Provide the (X, Y) coordinate of the cell's center where the given text is located.  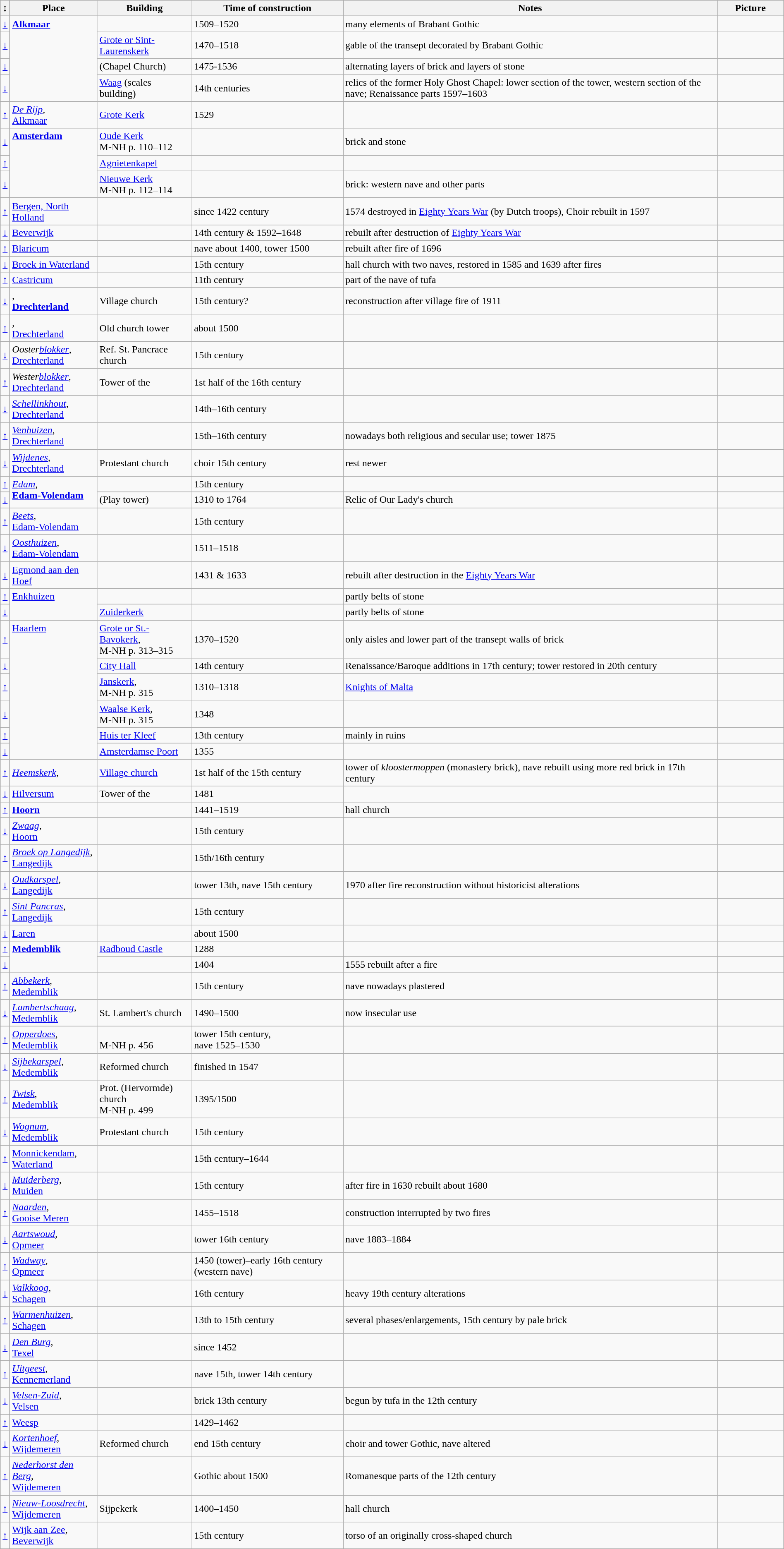
brick and stone (530, 141)
1574 destroyed in Eighty Years War (by Dutch troops), Choir rebuilt in 1597 (530, 211)
begun by tufa in the 12th century (530, 1401)
Uitgeest,Kennemerland (54, 1374)
Amsterdam (54, 163)
since 1422 century (268, 211)
tower 15th century,nave 1525–1530 (268, 1040)
hall church with two naves, restored in 1585 and 1639 after fires (530, 264)
Janskerk,M-NH p. 315 (145, 688)
reconstruction after village fire of 1911 (530, 301)
15th century? (268, 301)
Wijk aan Zee,Beverwijk (54, 1536)
tower 13th, nave 15th century (268, 885)
choir and tower Gothic, nave altered (530, 1444)
Grote Kerk (145, 115)
Oudkarspel,Langedijk (54, 885)
Lambertschaag,Medemblik (54, 1013)
Warmenhuizen,Schagen (54, 1320)
1475-1536 (268, 67)
Schellinkhout,Drechterland (54, 409)
Beverwijk (54, 233)
gable of the transept decorated by Brabant Gothic (530, 46)
alternating layers of brick and layers of stone (530, 67)
heavy 19th century alterations (530, 1293)
Broek op Langedijk,Langedijk (54, 858)
Romanesque parts of the 12th century (530, 1476)
↕ (5, 8)
Ref. St. Pancrace church (145, 355)
1511–1518 (268, 548)
(Play tower) (145, 500)
Castricum (54, 280)
finished in 1547 (268, 1067)
brick 13th century (268, 1401)
13th to 15th century (268, 1320)
Huis ter Kleef (145, 736)
Haarlem (54, 689)
City Hall (145, 666)
1481 (268, 794)
Bergen, North Holland (54, 211)
nowadays both religious and secular use; tower 1875 (530, 436)
Nederhorst den Berg,Wijdemeren (54, 1476)
Heemskerk, (54, 773)
Picture (750, 8)
1st half of the 16th century (268, 382)
Enkhuizen (54, 604)
Weesp (54, 1422)
Aartswoud,Opmeer (54, 1240)
1288 (268, 949)
11th century (268, 280)
nave nowadays plastered (530, 986)
(Chapel Church) (145, 67)
1348 (268, 714)
1395/1500 (268, 1099)
Blaricum (54, 248)
1509–1520 (268, 24)
nave about 1400, tower 1500 (268, 248)
torso of an originally cross-shaped church (530, 1536)
Oude KerkM-NH p. 110–112 (145, 141)
Oosthuizen,Edam-Volendam (54, 548)
St. Lambert's church (145, 1013)
Opperdoes,Medemblik (54, 1040)
tower 16th century (268, 1240)
Wognum,Medemblik (54, 1132)
1st half of the 15th century (268, 773)
1310–1318 (268, 688)
nave 15th, tower 14th century (268, 1374)
Knights of Malta (530, 688)
Renaissance/Baroque additions in 17th century; tower restored in 20th century (530, 666)
Beets,Edam-Volendam (54, 521)
many elements of Brabant Gothic (530, 24)
1400–1450 (268, 1508)
Wijdenes,Drechterland (54, 463)
Sint Pancras,Langedijk (54, 912)
Waalse Kerk,M-NH p. 315 (145, 714)
Time of construction (268, 8)
1455–1518 (268, 1212)
after fire in 1630 rebuilt about 1680 (530, 1186)
Broek in Waterland (54, 264)
Westerblokker,Drechterland (54, 382)
M-NH p. 456 (145, 1040)
Amsterdamse Poort (145, 751)
choir 15th century (268, 463)
Notes (530, 8)
Agnietenkapel (145, 163)
1470–1518 (268, 46)
1310 to 1764 (268, 500)
15th century–1644 (268, 1158)
Zuiderkerk (145, 612)
Den Burg,Texel (54, 1347)
1555 rebuilt after a fire (530, 964)
14th century & 1592–1648 (268, 233)
Velsen-Zuid,Velsen (54, 1401)
end 15th century (268, 1444)
1970 after fire reconstruction without historicist alterations (530, 885)
only aisles and lower part of the transept walls of brick (530, 639)
Monnickendam,Waterland (54, 1158)
1431 & 1633 (268, 575)
1355 (268, 751)
Nieuw-Loosdrecht,Wijdemeren (54, 1508)
1490–1500 (268, 1013)
1529 (268, 115)
1370–1520 (268, 639)
Alkmaar (54, 59)
Relic of Our Lady's church (530, 500)
Waag (scales building) (145, 88)
1441–1519 (268, 810)
Building (145, 8)
since 1452 (268, 1347)
14th century (268, 666)
Old church tower (145, 329)
Prot. (Hervormde) churchM-NH p. 499 (145, 1099)
rebuilt after destruction of Eighty Years War (530, 233)
1429–1462 (268, 1422)
now insecular use (530, 1013)
construction interrupted by two fires (530, 1212)
Twisk,Medemblik (54, 1099)
Oosterblokker,Drechterland (54, 355)
Gothic about 1500 (268, 1476)
Naarden,Gooise Meren (54, 1212)
Edam,Edam-Volendam (54, 492)
14th–16th century (268, 409)
15th–16th century (268, 436)
Zwaag,Hoorn (54, 831)
Nieuwe KerkM-NH p. 112–114 (145, 185)
Grote or St.-Bavokerk,M-NH p. 313–315 (145, 639)
Medemblik (54, 957)
Venhuizen,Drechterland (54, 436)
16th century (268, 1293)
Muiderberg,Muiden (54, 1186)
Hoorn (54, 810)
rebuilt after fire of 1696 (530, 248)
Grote or Sint-Laurenskerk (145, 46)
Place (54, 8)
Sijbekarspel,Medemblik (54, 1067)
Abbekerk,Medemblik (54, 986)
1450 (tower)–early 16th century (western nave) (268, 1266)
nave 1883–1884 (530, 1240)
Laren (54, 933)
tower of kloostermoppen (monastery brick), nave rebuilt using more red brick in 17th century (530, 773)
mainly in ruins (530, 736)
13th century (268, 736)
brick: western nave and other parts (530, 185)
Valkkoog,Schagen (54, 1293)
Sijpekerk (145, 1508)
rebuilt after destruction in the Eighty Years War (530, 575)
Hilversum (54, 794)
rest newer (530, 463)
Wadway,Opmeer (54, 1266)
Egmond aan den Hoef (54, 575)
several phases/enlargements, 15th century by pale brick (530, 1320)
Radboud Castle (145, 949)
14th centuries (268, 88)
part of the nave of tufa (530, 280)
15th/16th century (268, 858)
De Rijp,Alkmaar (54, 115)
1404 (268, 964)
relics of the former Holy Ghost Chapel: lower section of the tower, western section of the nave; Renaissance parts 1597–1603 (530, 88)
Kortenhoef,Wijdemeren (54, 1444)
